Capture the cell that displays the provided text and extract its [x, y] central coordinate. 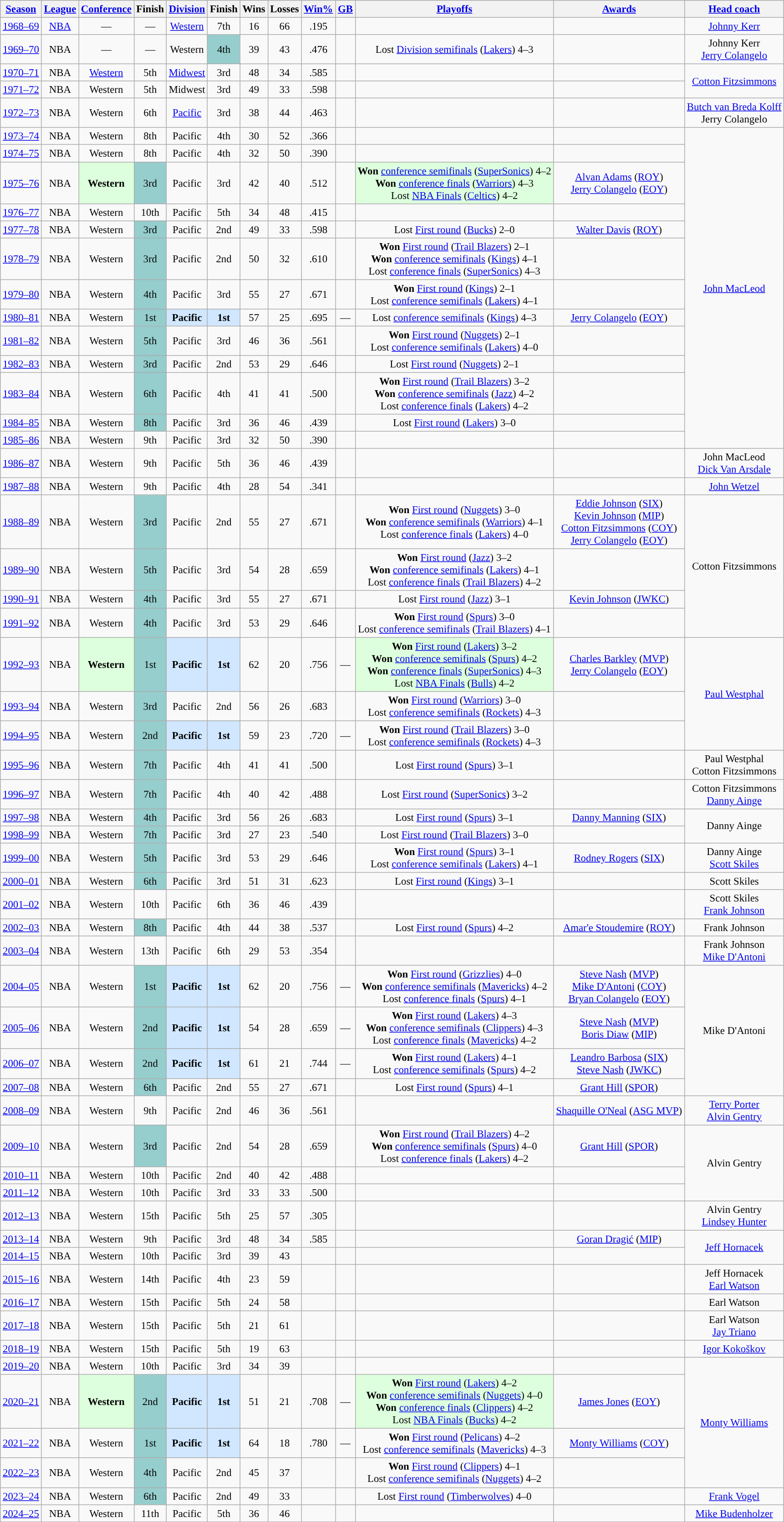
1989–90 [21, 570]
Monty Williams [734, 1422]
1996–97 [21, 794]
Shaquille O'Neal (ASG MVP) [619, 1110]
2024–25 [21, 1513]
Frank Johnson [734, 928]
31 [285, 881]
Lost First round (Kings) 3–1 [454, 881]
Johnny KerrJerry Colangelo [734, 49]
Jerry Colangelo (EOY) [619, 318]
Mike D'Antoni [734, 1031]
2021–22 [21, 1443]
1998–99 [21, 835]
Lost First round (Spurs) 4–2 [454, 928]
Alvin GentryLindsey Hunter [734, 1216]
Won First round (Clippers) 4–1 Lost conference semifinals (Nuggets) 4–2 [454, 1473]
Danny AingeScott Skiles [734, 858]
66 [285, 26]
Division [187, 9]
2014–15 [21, 1256]
Won First round (Spurs) 3–1 Lost conference semifinals (Lakers) 4–1 [454, 858]
Lost First round (Nuggets) 2–1 [454, 364]
Conference [107, 9]
Lost conference semifinals (Kings) 4–3 [454, 318]
18 [285, 1443]
.540 [319, 835]
1982–83 [21, 364]
2022–23 [21, 1473]
Walter Davis (ROY) [619, 229]
Won First round (Pelicans) 4–2 Lost conference semifinals (Mavericks) 4–3 [454, 1443]
Earl Watson [734, 1303]
30 [254, 136]
Lost First round (SuperSonics) 3–2 [454, 794]
Won First round (Lakers) 4–1 Lost conference semifinals (Spurs) 4–2 [454, 1064]
GB [346, 9]
.708 [319, 1401]
Charles Barkley (MVP) Jerry Colangelo (EOY) [619, 665]
James Jones (EOY) [619, 1401]
1978–79 [21, 259]
John MacLeod [734, 288]
.415 [319, 212]
58 [285, 1303]
2020–21 [21, 1401]
2005–06 [21, 1028]
2000–01 [21, 881]
Won First round (Kings) 2–1 Lost conference semifinals (Lakers) 4–1 [454, 294]
1975–76 [21, 183]
Igor Kokoškov [734, 1349]
19 [254, 1349]
Lost First round (Jazz) 3–1 [454, 600]
.610 [319, 259]
Mike Budenholzer [734, 1513]
1976–77 [21, 212]
2023–24 [21, 1496]
Season [21, 9]
Leandro Barbosa (SIX)Steve Nash (JWKC) [619, 1064]
.537 [319, 928]
Goran Dragić (MIP) [619, 1239]
1990–91 [21, 600]
Won First round (Spurs) 3–0 Lost conference semifinals (Trail Blazers) 4–1 [454, 623]
2004–05 [21, 987]
1994–95 [21, 736]
1968–69 [21, 26]
John Wetzel [734, 487]
2002–03 [21, 928]
1987–88 [21, 487]
2015–16 [21, 1279]
Lost Division semifinals (Lakers) 4–3 [454, 49]
Frank JohnsonMike D'Antoni [734, 951]
64 [254, 1443]
24 [254, 1303]
1983–84 [21, 393]
2007–08 [21, 1087]
1974–75 [21, 153]
Won First round (Warriors) 3–0 Lost conference semifinals (Rockets) 4–3 [454, 706]
Wins [254, 9]
2001–02 [21, 904]
.512 [319, 183]
Lost First round (Lakers) 3–0 [454, 423]
Lost First round (Trail Blazers) 3–0 [454, 835]
13th [150, 951]
Steve Nash (MVP)Mike D'Antoni (COY) Bryan Colangelo (EOY) [619, 987]
2010–11 [21, 1175]
1969–70 [21, 49]
.463 [319, 113]
Alvin Gentry [734, 1163]
Johnny Kerr [734, 26]
Steve Nash (MVP)Boris Diaw (MIP) [619, 1028]
Won First round (Lakers) 3–2 Won conference semifinals (Spurs) 4–2 Won conference finals (SuperSonics) 4–3 Lost NBA Finals (Bulls) 4–2 [454, 665]
Won First round (Jazz) 3–2 Won conference semifinals (Lakers) 4–1 Lost conference finals (Trail Blazers) 4–2 [454, 570]
.720 [319, 736]
2016–17 [21, 1303]
Scott Skiles [734, 881]
2009–10 [21, 1146]
Paul Westphal [734, 694]
Awards [619, 9]
Alvan Adams (ROY) Jerry Colangelo (EOY) [619, 183]
Eddie Johnson (SIX) Kevin Johnson (MIP)Cotton Fitzsimmons (COY) Jerry Colangelo (EOY) [619, 522]
Scott SkilesFrank Johnson [734, 904]
Lost First round (Bucks) 2–0 [454, 229]
.195 [319, 26]
2011–12 [21, 1192]
1973–74 [21, 136]
Butch van Breda KolffJerry Colangelo [734, 113]
.780 [319, 1443]
.354 [319, 951]
1980–81 [21, 318]
Lost First round (Timberwolves) 4–0 [454, 1496]
Won First round (Nuggets) 2–1 Lost conference semifinals (Lakers) 4–0 [454, 341]
2012–13 [21, 1216]
45 [254, 1473]
Playoffs [454, 9]
1985–86 [21, 440]
Won First round (Nuggets) 3–0 Won conference semifinals (Warriors) 4–1 Lost conference finals (Lakers) 4–0 [454, 522]
Won conference semifinals (SuperSonics) 4–2 Won conference finals (Warriors) 4–3 Lost NBA Finals (Celtics) 4–2 [454, 183]
1997–98 [21, 818]
1988–89 [21, 522]
2013–14 [21, 1239]
1972–73 [21, 113]
1991–92 [21, 623]
Losses [285, 9]
Win% [319, 9]
.476 [319, 49]
Won First round (Trail Blazers) 3–0 Lost conference semifinals (Rockets) 4–3 [454, 736]
Cotton FitzsimmonsDanny Ainge [734, 794]
Won First round (Grizzlies) 4–0 Won conference semifinals (Mavericks) 4–2 Lost conference finals (Spurs) 4–1 [454, 987]
Won First round (Lakers) 4–3 Won conference semifinals (Clippers) 4–3 Lost conference finals (Mavericks) 4–2 [454, 1028]
63 [285, 1349]
.623 [319, 881]
Jeff Hornacek [734, 1247]
11th [150, 1513]
Kevin Johnson (JWKC) [619, 600]
Danny Ainge [734, 826]
16 [254, 26]
Won First round (Trail Blazers) 2–1 Won conference semifinals (Kings) 4–1 Lost conference finals (SuperSonics) 4–3 [454, 259]
Terry PorterAlvin Gentry [734, 1110]
2018–19 [21, 1349]
League [60, 9]
1971–72 [21, 90]
14th [150, 1279]
2003–04 [21, 951]
2008–09 [21, 1110]
.744 [319, 1064]
Won First round (Trail Blazers) 4–2 Won conference semifinals (Spurs) 4–0 Lost conference finals (Lakers) 4–2 [454, 1146]
1995–96 [21, 765]
Jeff HornacekEarl Watson [734, 1279]
Lost First round (Spurs) 4–1 [454, 1087]
.695 [319, 318]
2019–20 [21, 1366]
2017–18 [21, 1326]
Paul WestphalCotton Fitzsimmons [734, 765]
.366 [319, 136]
1986–87 [21, 463]
2006–07 [21, 1064]
52 [285, 136]
Monty Williams (COY) [619, 1443]
Head coach [734, 9]
1993–94 [21, 706]
1992–93 [21, 665]
Won First round (Lakers) 4–2 Won conference semifinals (Nuggets) 4–0 Won conference finals (Clippers) 4–2Lost NBA Finals (Bucks) 4–2 [454, 1401]
1999–00 [21, 858]
Won First round (Trail Blazers) 3–2 Won conference semifinals (Jazz) 4–2 Lost conference finals (Lakers) 4–2 [454, 393]
Frank Vogel [734, 1496]
John MacLeodDick Van Arsdale [734, 463]
1979–80 [21, 294]
Danny Manning (SIX) [619, 818]
Rodney Rogers (SIX) [619, 858]
37 [285, 1473]
1984–85 [21, 423]
.341 [319, 487]
Amar'e Stoudemire (ROY) [619, 928]
.305 [319, 1216]
Earl WatsonJay Triano [734, 1326]
1977–78 [21, 229]
1970–71 [21, 73]
1981–82 [21, 341]
